From the cell containing the given text, extract its center point as [x, y] coordinate. 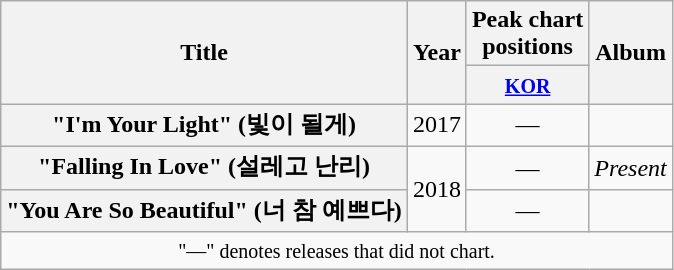
Title [204, 52]
Year [436, 52]
"I'm Your Light" (빛이 될게) [204, 126]
KOR [527, 85]
Album [630, 52]
"You Are So Beautiful" (너 참 예쁘다) [204, 210]
2017 [436, 126]
Peak chart positions [527, 34]
Present [630, 168]
"—" denotes releases that did not chart. [337, 251]
2018 [436, 188]
"Falling In Love" (설레고 난리) [204, 168]
